Find where the given text appears and provide that cell's center as (X, Y) coordinate. 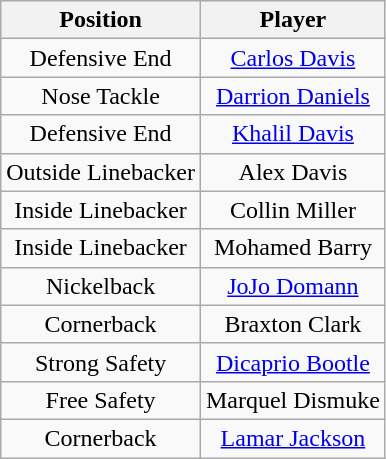
Free Safety (101, 400)
Nose Tackle (101, 96)
Carlos Davis (292, 58)
Outside Linebacker (101, 172)
Collin Miller (292, 210)
Mohamed Barry (292, 248)
Alex Davis (292, 172)
JoJo Domann (292, 286)
Dicaprio Bootle (292, 362)
Nickelback (101, 286)
Marquel Dismuke (292, 400)
Braxton Clark (292, 324)
Darrion Daniels (292, 96)
Strong Safety (101, 362)
Lamar Jackson (292, 438)
Player (292, 20)
Position (101, 20)
Khalil Davis (292, 134)
